Locate the cell with the specified text and output its [X, Y] center coordinate. 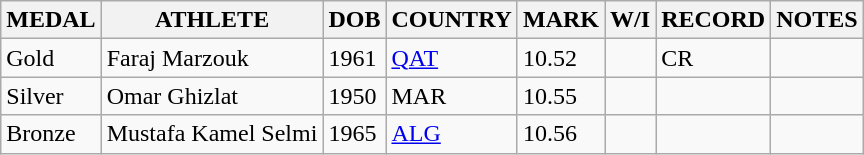
DOB [354, 20]
QAT [452, 58]
COUNTRY [452, 20]
ALG [452, 134]
ATHLETE [212, 20]
1950 [354, 96]
Mustafa Kamel Selmi [212, 134]
NOTES [817, 20]
CR [714, 58]
10.52 [560, 58]
1961 [354, 58]
W/I [630, 20]
10.56 [560, 134]
1965 [354, 134]
10.55 [560, 96]
Bronze [51, 134]
Omar Ghizlat [212, 96]
Silver [51, 96]
MARK [560, 20]
MEDAL [51, 20]
RECORD [714, 20]
Faraj Marzouk [212, 58]
MAR [452, 96]
Gold [51, 58]
